For the text-containing cell, return its midpoint in (X, Y) coordinate format. 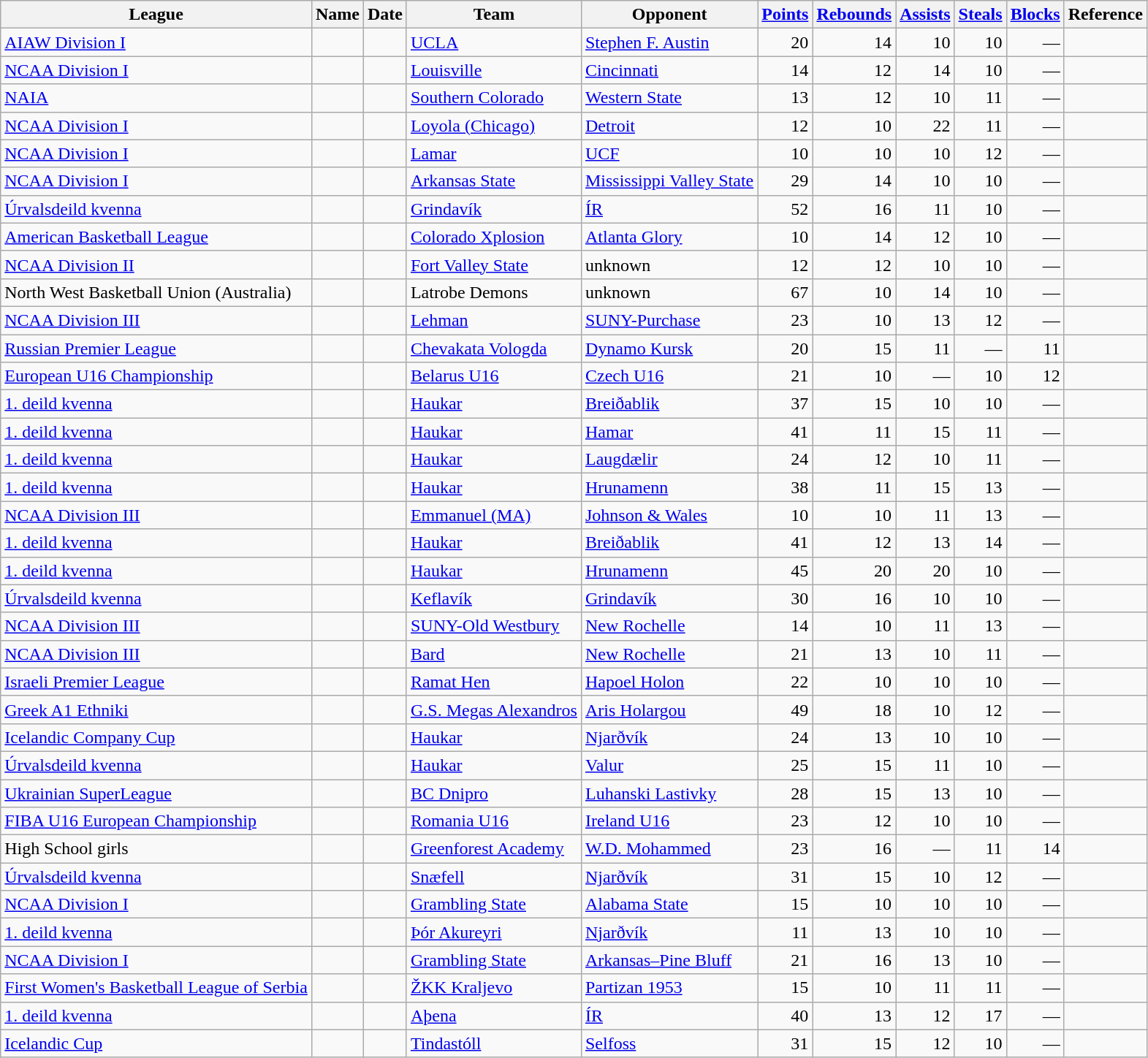
Aris Holargou (669, 709)
45 (785, 571)
UCF (669, 153)
Latrobe Demons (494, 292)
Aþena (494, 1016)
29 (785, 181)
Keflavík (494, 598)
Hapoel Holon (669, 682)
28 (785, 793)
18 (854, 709)
Emmanuel (MA) (494, 515)
25 (785, 765)
North West Basketball Union (Australia) (156, 292)
UCLA (494, 42)
High School girls (156, 849)
Assists (925, 15)
Western State (669, 98)
Stephen F. Austin (669, 42)
ŽKK Kraljevo (494, 988)
Louisville (494, 70)
Ukrainian SuperLeague (156, 793)
Reference (1105, 15)
European U16 Championship (156, 376)
G.S. Megas Alexandros (494, 709)
Name (338, 15)
Lamar (494, 153)
Chevakata Vologda (494, 349)
Snæfell (494, 877)
Ireland U16 (669, 821)
Lehman (494, 320)
Team (494, 15)
American Basketball League (156, 237)
Dynamo Kursk (669, 349)
Selfoss (669, 1043)
AIAW Division I (156, 42)
Opponent (669, 15)
Partizan 1953 (669, 988)
Southern Colorado (494, 98)
Greek A1 Ethniki (156, 709)
Steals (981, 15)
Arkansas State (494, 181)
38 (785, 487)
Bard (494, 654)
37 (785, 404)
Russian Premier League (156, 349)
Laugdælir (669, 460)
Belarus U16 (494, 376)
Icelandic Cup (156, 1043)
Tindastóll (494, 1043)
Rebounds (854, 15)
FIBA U16 European Championship (156, 821)
BC Dnipro (494, 793)
First Women's Basketball League of Serbia (156, 988)
Points (785, 15)
Colorado Xplosion (494, 237)
Ramat Hen (494, 682)
Greenforest Academy (494, 849)
NAIA (156, 98)
Luhanski Lastivky (669, 793)
Loyola (Chicago) (494, 126)
Alabama State (669, 905)
Atlanta Glory (669, 237)
Mississippi Valley State (669, 181)
NCAA Division II (156, 264)
67 (785, 292)
Cincinnati (669, 70)
SUNY-Old Westbury (494, 626)
League (156, 15)
Fort Valley State (494, 264)
W.D. Mohammed (669, 849)
49 (785, 709)
Blocks (1035, 15)
40 (785, 1016)
Icelandic Company Cup (156, 737)
30 (785, 598)
Hamar (669, 432)
Czech U16 (669, 376)
Romania U16 (494, 821)
Johnson & Wales (669, 515)
Date (384, 15)
17 (981, 1016)
Arkansas–Pine Bluff (669, 960)
Israeli Premier League (156, 682)
SUNY-Purchase (669, 320)
Valur (669, 765)
52 (785, 209)
Detroit (669, 126)
Þór Akureyri (494, 932)
